Return the (x, y) coordinate for the center point of the cell that contains the specified text.  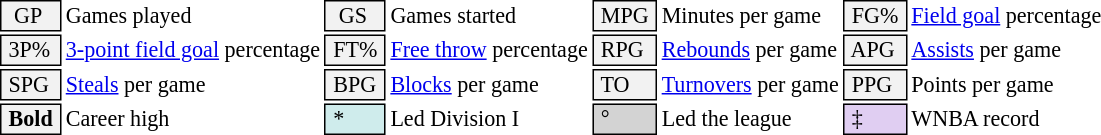
GS (356, 16)
FG% (875, 16)
BPG (356, 85)
TO (624, 85)
Free throw percentage (489, 50)
3-point field goal percentage (192, 50)
Turnovers per game (750, 85)
Games played (192, 16)
RPG (624, 50)
Rebounds per game (750, 50)
Blocks per game (489, 85)
Minutes per game (750, 16)
GP (30, 16)
Steals per game (192, 85)
MPG (624, 16)
FT% (356, 50)
3P% (30, 50)
APG (875, 50)
PPG (875, 85)
Games started (489, 16)
SPG (30, 85)
